Detect which cell encompasses the target text, then output its [X, Y] center coordinate. 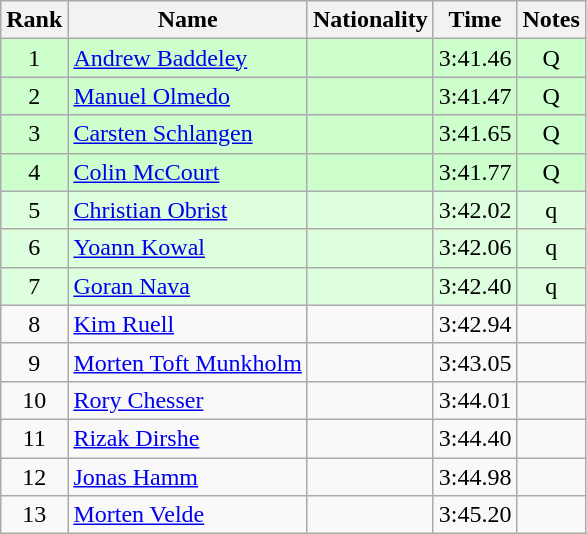
Jonas Hamm [188, 477]
3:42.06 [475, 248]
Christian Obrist [188, 210]
12 [34, 477]
6 [34, 248]
3:44.40 [475, 438]
Carsten Schlangen [188, 134]
Nationality [370, 20]
Yoann Kowal [188, 248]
3:42.02 [475, 210]
Name [188, 20]
5 [34, 210]
Kim Ruell [188, 324]
Andrew Baddeley [188, 58]
3:44.01 [475, 400]
3:41.65 [475, 134]
1 [34, 58]
Manuel Olmedo [188, 96]
3:43.05 [475, 362]
10 [34, 400]
2 [34, 96]
Colin McCourt [188, 172]
Rank [34, 20]
9 [34, 362]
Time [475, 20]
13 [34, 515]
Goran Nava [188, 286]
3:44.98 [475, 477]
Morten Velde [188, 515]
3:42.94 [475, 324]
3:41.77 [475, 172]
3:41.47 [475, 96]
8 [34, 324]
Rizak Dirshe [188, 438]
11 [34, 438]
3:45.20 [475, 515]
Morten Toft Munkholm [188, 362]
3:41.46 [475, 58]
Notes [551, 20]
3:42.40 [475, 286]
3 [34, 134]
Rory Chesser [188, 400]
4 [34, 172]
7 [34, 286]
